Pinpoint the cell where the given text exists, returning its (x, y) midpoint coordinate. 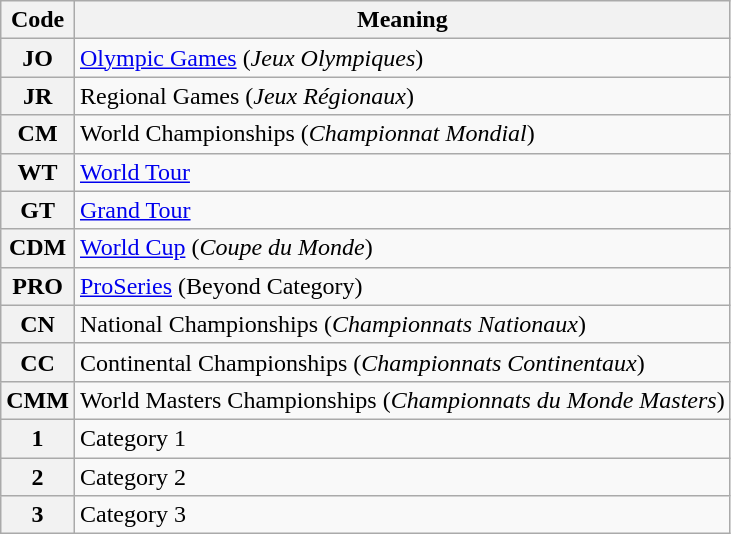
PRO (38, 286)
CDM (38, 248)
3 (38, 515)
World Masters Championships (Championnats du Monde Masters) (402, 400)
CM (38, 134)
1 (38, 438)
CMM (38, 400)
GT (38, 210)
2 (38, 477)
Code (38, 20)
World Championships (Championnat Mondial) (402, 134)
World Tour (402, 172)
CN (38, 324)
ProSeries (Beyond Category) (402, 286)
Continental Championships (Championnats Continentaux) (402, 362)
World Cup (Coupe du Monde) (402, 248)
WT (38, 172)
Category 3 (402, 515)
Regional Games (Jeux Régionaux) (402, 96)
Category 1 (402, 438)
Grand Tour (402, 210)
Meaning (402, 20)
JR (38, 96)
Olympic Games (Jeux Olympiques) (402, 58)
National Championships (Championnats Nationaux) (402, 324)
CC (38, 362)
Category 2 (402, 477)
JO (38, 58)
